Identify which cell holds the provided text, then report its (x, y) central coordinate. 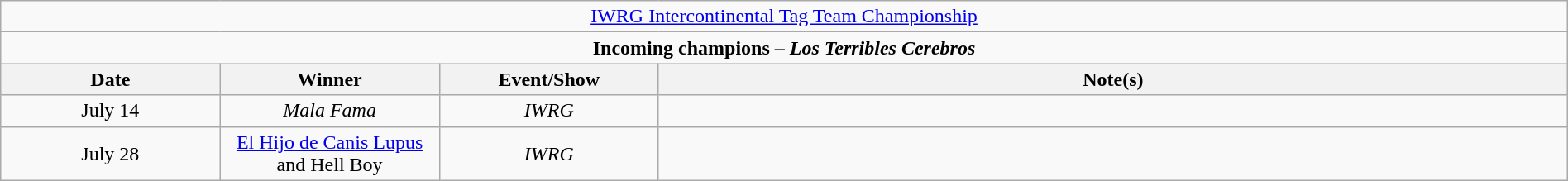
Mala Fama (329, 111)
Date (111, 79)
July 28 (111, 154)
Winner (329, 79)
Note(s) (1113, 79)
Incoming champions – Los Terribles Cerebros (784, 48)
IWRG Intercontinental Tag Team Championship (784, 17)
July 14 (111, 111)
El Hijo de Canis Lupus and Hell Boy (329, 154)
Event/Show (549, 79)
